Extract the [x, y] coordinate from the center of the cell holding the provided text.  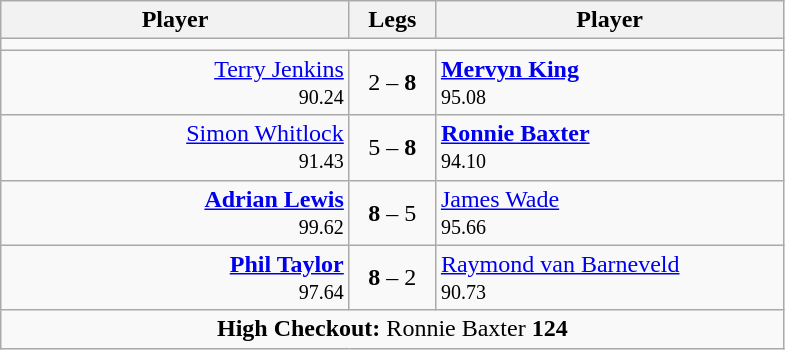
High Checkout: Ronnie Baxter 124 [392, 329]
8 – 2 [392, 278]
Legs [392, 20]
2 – 8 [392, 82]
Adrian Lewis 99.62 [176, 212]
Ronnie Baxter 94.10 [610, 148]
Simon Whitlock 91.43 [176, 148]
Phil Taylor 97.64 [176, 278]
Terry Jenkins 90.24 [176, 82]
Raymond van Barneveld 90.73 [610, 278]
5 – 8 [392, 148]
James Wade 95.66 [610, 212]
8 – 5 [392, 212]
Mervyn King 95.08 [610, 82]
